Provide the [x, y] coordinate of the cell's center where the given text is located.  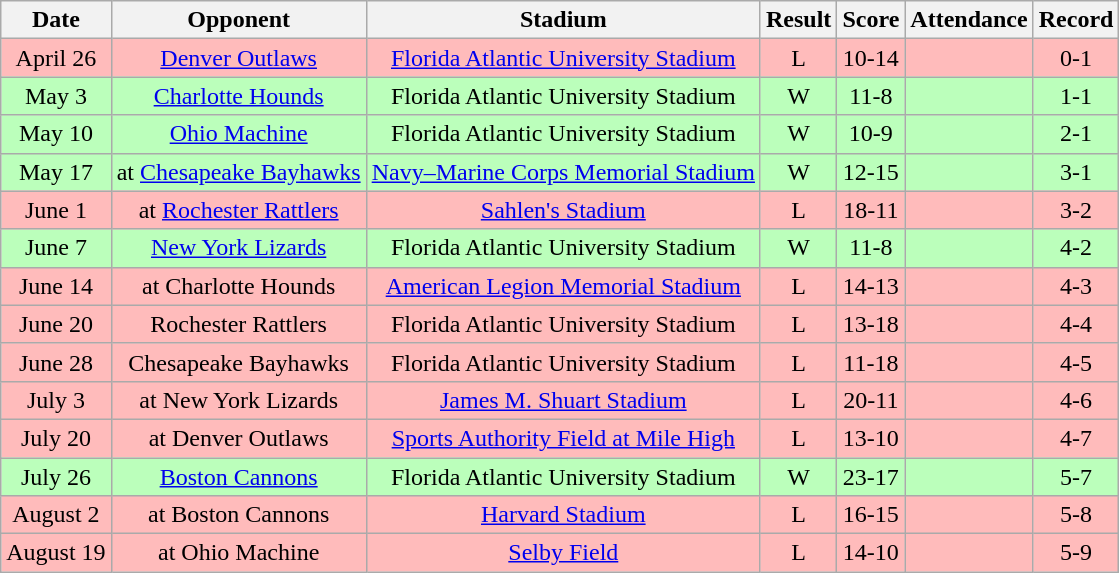
Sports Authority Field at Mile High [563, 438]
August 2 [56, 515]
New York Lizards [238, 248]
Attendance [969, 20]
Harvard Stadium [563, 515]
Rochester Rattlers [238, 324]
3-1 [1076, 172]
Record [1076, 20]
Score [871, 20]
May 3 [56, 96]
14-13 [871, 286]
2-1 [1076, 134]
at Denver Outlaws [238, 438]
18-11 [871, 210]
4-2 [1076, 248]
13-18 [871, 324]
June 28 [56, 362]
Opponent [238, 20]
James M. Shuart Stadium [563, 400]
4-5 [1076, 362]
14-10 [871, 553]
10-9 [871, 134]
Boston Cannons [238, 477]
4-7 [1076, 438]
16-15 [871, 515]
12-15 [871, 172]
4-6 [1076, 400]
Selby Field [563, 553]
June 14 [56, 286]
Ohio Machine [238, 134]
April 26 [56, 58]
Navy–Marine Corps Memorial Stadium [563, 172]
July 3 [56, 400]
5-8 [1076, 515]
20-11 [871, 400]
June 20 [56, 324]
11-18 [871, 362]
June 7 [56, 248]
Date [56, 20]
5-9 [1076, 553]
May 17 [56, 172]
July 26 [56, 477]
May 10 [56, 134]
at New York Lizards [238, 400]
Chesapeake Bayhawks [238, 362]
at Chesapeake Bayhawks [238, 172]
August 19 [56, 553]
3-2 [1076, 210]
10-14 [871, 58]
at Charlotte Hounds [238, 286]
0-1 [1076, 58]
4-4 [1076, 324]
at Boston Cannons [238, 515]
Denver Outlaws [238, 58]
at Rochester Rattlers [238, 210]
at Ohio Machine [238, 553]
Stadium [563, 20]
Charlotte Hounds [238, 96]
5-7 [1076, 477]
Result [798, 20]
June 1 [56, 210]
13-10 [871, 438]
23-17 [871, 477]
4-3 [1076, 286]
Sahlen's Stadium [563, 210]
July 20 [56, 438]
American Legion Memorial Stadium [563, 286]
1-1 [1076, 96]
